Search for the cell housing the specified text and yield its [x, y] center coordinate. 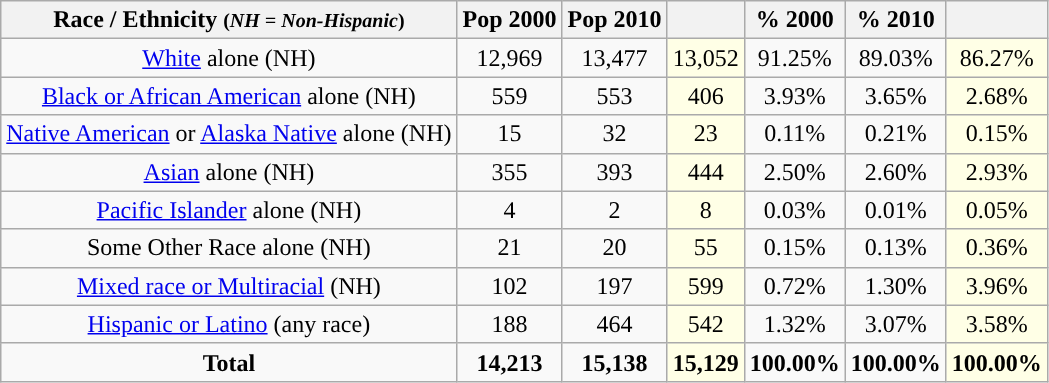
12,969 [510, 58]
15,138 [614, 362]
Pacific Islander alone (NH) [229, 210]
3.93% [794, 96]
3.07% [896, 324]
13,052 [706, 58]
Hispanic or Latino (any race) [229, 324]
Some Other Race alone (NH) [229, 248]
188 [510, 324]
Black or African American alone (NH) [229, 96]
32 [614, 134]
393 [614, 172]
20 [614, 248]
Race / Ethnicity (NH = Non-Hispanic) [229, 20]
2.50% [794, 172]
White alone (NH) [229, 58]
0.36% [996, 248]
102 [510, 286]
Native American or Alaska Native alone (NH) [229, 134]
464 [614, 324]
3.65% [896, 96]
1.32% [794, 324]
0.11% [794, 134]
23 [706, 134]
% 2000 [794, 20]
13,477 [614, 58]
197 [614, 286]
2.60% [896, 172]
86.27% [996, 58]
0.21% [896, 134]
21 [510, 248]
15 [510, 134]
355 [510, 172]
3.96% [996, 286]
55 [706, 248]
0.05% [996, 210]
89.03% [896, 58]
15,129 [706, 362]
1.30% [896, 286]
542 [706, 324]
Mixed race or Multiracial (NH) [229, 286]
Total [229, 362]
2.93% [996, 172]
Pop 2000 [510, 20]
0.01% [896, 210]
Asian alone (NH) [229, 172]
406 [706, 96]
0.03% [794, 210]
0.13% [896, 248]
2 [614, 210]
4 [510, 210]
559 [510, 96]
444 [706, 172]
2.68% [996, 96]
14,213 [510, 362]
91.25% [794, 58]
Pop 2010 [614, 20]
8 [706, 210]
553 [614, 96]
0.72% [794, 286]
% 2010 [896, 20]
3.58% [996, 324]
599 [706, 286]
